Return the [X, Y] coordinate for the center point of the cell that contains the specified text.  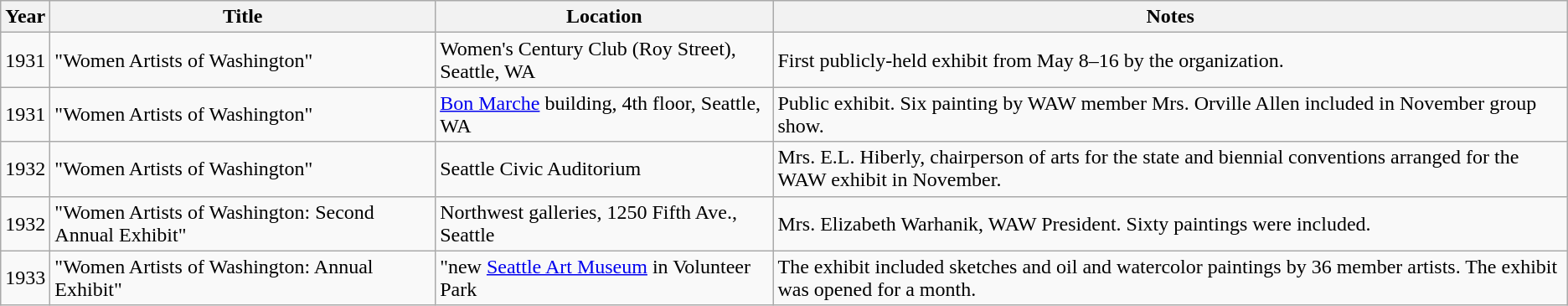
Notes [1170, 17]
Mrs. E.L. Hiberly, chairperson of arts for the state and biennial conventions arranged for the WAW exhibit in November. [1170, 169]
First publicly-held exhibit from May 8–16 by the organization. [1170, 60]
Year [25, 17]
Title [243, 17]
Mrs. Elizabeth Warhanik, WAW President. Sixty paintings were included. [1170, 223]
Northwest galleries, 1250 Fifth Ave., Seattle [605, 223]
The exhibit included sketches and oil and watercolor paintings by 36 member artists. The exhibit was opened for a month. [1170, 278]
Seattle Civic Auditorium [605, 169]
"Women Artists of Washington: Annual Exhibit" [243, 278]
"new Seattle Art Museum in Volunteer Park [605, 278]
Location [605, 17]
Women's Century Club (Roy Street), Seattle, WA [605, 60]
"Women Artists of Washington: Second Annual Exhibit" [243, 223]
Bon Marche building, 4th floor, Seattle, WA [605, 114]
Public exhibit. Six painting by WAW member Mrs. Orville Allen included in November group show. [1170, 114]
1933 [25, 278]
